Search for the cell housing the specified text and yield its [X, Y] center coordinate. 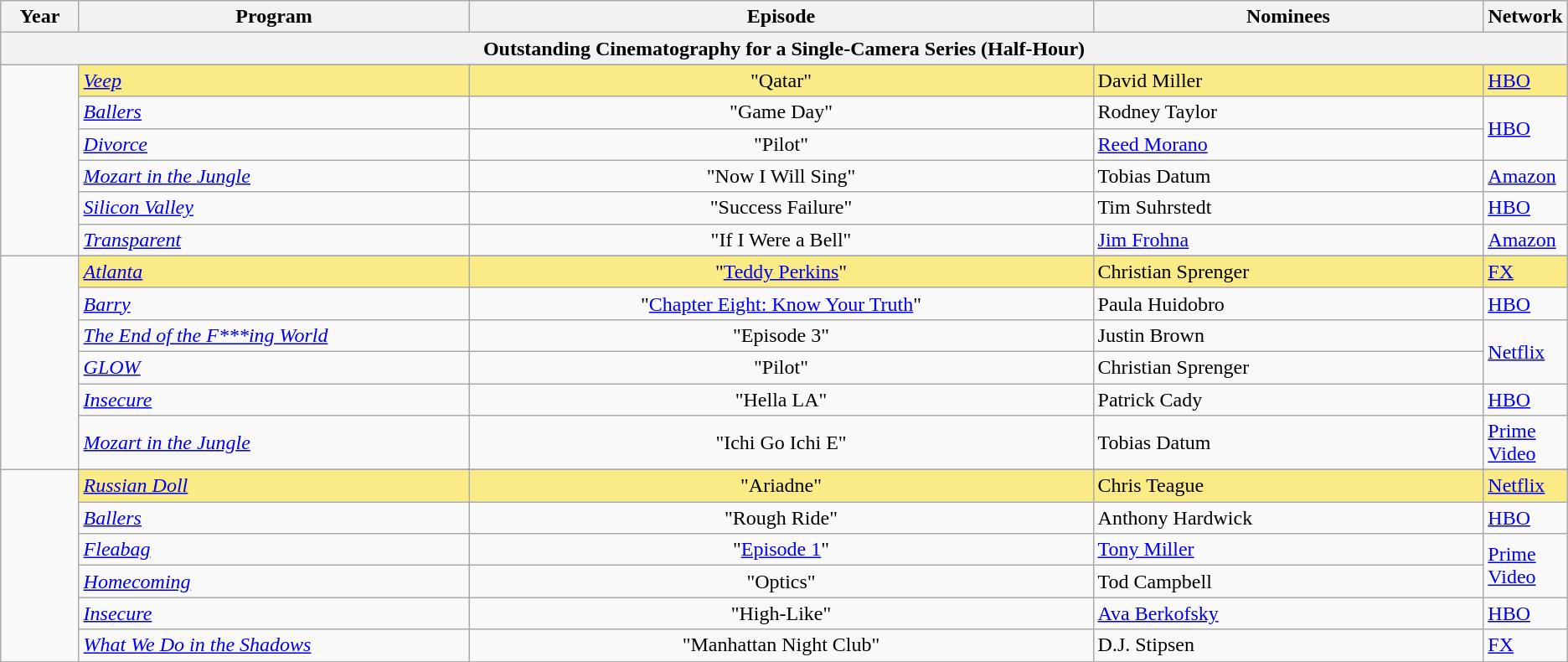
"Episode 1" [781, 550]
David Miller [1288, 80]
Rodney Taylor [1288, 112]
Year [40, 17]
Atlanta [274, 272]
"Manhattan Night Club" [781, 645]
"Now I Will Sing" [781, 176]
"Ichi Go Ichi E" [781, 442]
Reed Morano [1288, 144]
"Teddy Perkins" [781, 272]
Nominees [1288, 17]
Network [1525, 17]
D.J. Stipsen [1288, 645]
"Chapter Eight: Know Your Truth" [781, 303]
"Success Failure" [781, 208]
Patrick Cady [1288, 400]
"High-Like" [781, 613]
Homecoming [274, 582]
Chris Teague [1288, 486]
"Game Day" [781, 112]
"Qatar" [781, 80]
What We Do in the Shadows [274, 645]
GLOW [274, 367]
Anthony Hardwick [1288, 518]
The End of the F***ing World [274, 335]
Transparent [274, 240]
Tony Miller [1288, 550]
Ava Berkofsky [1288, 613]
Justin Brown [1288, 335]
"If I Were a Bell" [781, 240]
"Hella LA" [781, 400]
"Optics" [781, 582]
"Rough Ride" [781, 518]
Program [274, 17]
Divorce [274, 144]
Episode [781, 17]
Paula Huidobro [1288, 303]
"Episode 3" [781, 335]
Veep [274, 80]
Barry [274, 303]
Outstanding Cinematography for a Single-Camera Series (Half-Hour) [784, 49]
Silicon Valley [274, 208]
Tod Campbell [1288, 582]
Russian Doll [274, 486]
"Ariadne" [781, 486]
Fleabag [274, 550]
Jim Frohna [1288, 240]
Tim Suhrstedt [1288, 208]
